Locate the cell with the specified text and output its (X, Y) center coordinate. 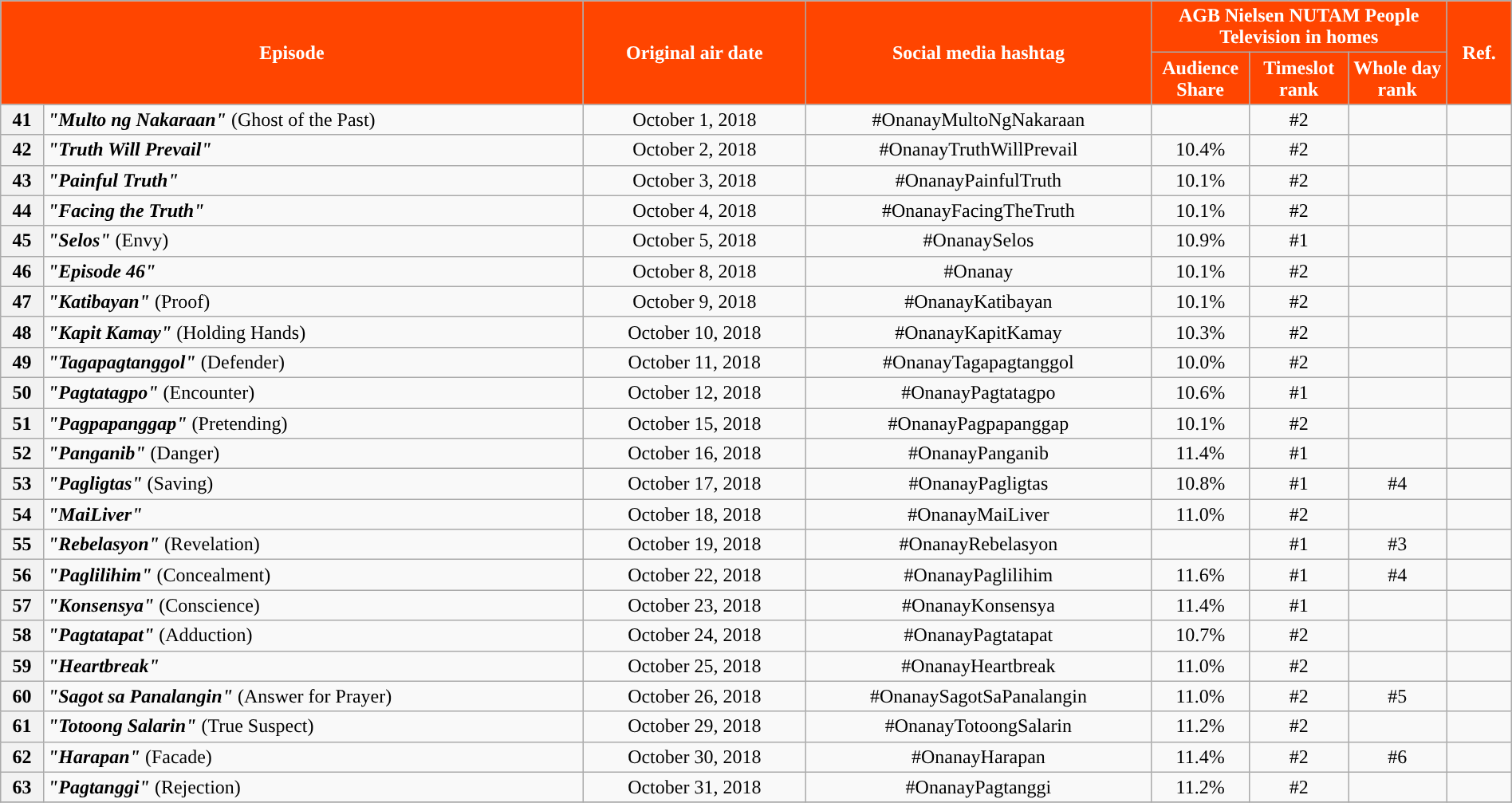
#OnanayPagtatagpo (978, 392)
#OnanaySagotSaPanalangin (978, 696)
43 (22, 180)
October 31, 2018 (694, 787)
10.8% (1200, 484)
#OnanayKatibayan (978, 301)
#OnanayKapitKamay (978, 332)
October 5, 2018 (694, 241)
October 4, 2018 (694, 211)
10.9% (1200, 241)
#OnanayHarapan (978, 757)
50 (22, 392)
57 (22, 605)
October 2, 2018 (694, 150)
October 16, 2018 (694, 454)
October 23, 2018 (694, 605)
59 (22, 666)
October 22, 2018 (694, 575)
#3 (1397, 545)
#OnanayPainfulTruth (978, 180)
"Selos" (Envy) (313, 241)
October 26, 2018 (694, 696)
"Truth Will Prevail" (313, 150)
Episode (292, 53)
61 (22, 726)
10.6% (1200, 392)
"Rebelasyon" (Revelation) (313, 545)
"Episode 46" (313, 271)
#Onanay (978, 271)
47 (22, 301)
"Konsensya" (Conscience) (313, 605)
"Pagtanggi" (Rejection) (313, 787)
44 (22, 211)
49 (22, 362)
#OnanayTruthWillPrevail (978, 150)
Whole dayrank (1397, 78)
October 24, 2018 (694, 636)
#OnanayPagligtas (978, 484)
October 10, 2018 (694, 332)
11.6% (1200, 575)
"Paglilihim" (Concealment) (313, 575)
63 (22, 787)
"Pagligtas" (Saving) (313, 484)
October 1, 2018 (694, 120)
10.0% (1200, 362)
#OnanayMaiLiver (978, 514)
45 (22, 241)
October 19, 2018 (694, 545)
41 (22, 120)
AGB Nielsen NUTAM People Television in homes (1298, 27)
"Sagot sa Panalangin" (Answer for Prayer) (313, 696)
56 (22, 575)
October 15, 2018 (694, 423)
#OnanayTagapagtanggol (978, 362)
10.7% (1200, 636)
October 9, 2018 (694, 301)
55 (22, 545)
"Pagtatapat" (Adduction) (313, 636)
"Multo ng Nakaraan" (Ghost of the Past) (313, 120)
10.4% (1200, 150)
#OnanayKonsensya (978, 605)
"Panganib" (Danger) (313, 454)
#OnanayPagpapanggap (978, 423)
#OnanayMultoNgNakaraan (978, 120)
#5 (1397, 696)
"MaiLiver" (313, 514)
"Katibayan" (Proof) (313, 301)
#OnanayPaglilihim (978, 575)
"Pagtatagpo" (Encounter) (313, 392)
#OnanayTotoongSalarin (978, 726)
10.3% (1200, 332)
"Facing the Truth" (313, 211)
51 (22, 423)
#OnanayPagtatapat (978, 636)
October 17, 2018 (694, 484)
October 30, 2018 (694, 757)
Original air date (694, 53)
48 (22, 332)
"Painful Truth" (313, 180)
#OnanayPanganib (978, 454)
October 8, 2018 (694, 271)
October 3, 2018 (694, 180)
#OnanayFacingTheTruth (978, 211)
#OnanaySelos (978, 241)
October 12, 2018 (694, 392)
#OnanayRebelasyon (978, 545)
54 (22, 514)
Social media hashtag (978, 53)
Ref. (1479, 53)
52 (22, 454)
62 (22, 757)
Timeslotrank (1299, 78)
60 (22, 696)
October 29, 2018 (694, 726)
#OnanayHeartbreak (978, 666)
"Heartbreak" (313, 666)
#OnanayPagtanggi (978, 787)
"Pagpapanggap" (Pretending) (313, 423)
53 (22, 484)
46 (22, 271)
"Kapit Kamay" (Holding Hands) (313, 332)
42 (22, 150)
58 (22, 636)
October 11, 2018 (694, 362)
"Totoong Salarin" (True Suspect) (313, 726)
October 18, 2018 (694, 514)
Audience Share (1200, 78)
"Tagapagtanggol" (Defender) (313, 362)
#6 (1397, 757)
October 25, 2018 (694, 666)
"Harapan" (Facade) (313, 757)
